Provide the [x, y] coordinate of the cell's center where the given text is located.  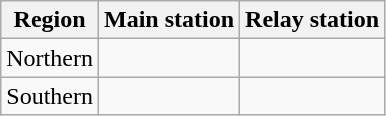
Northern [50, 58]
Southern [50, 96]
Region [50, 20]
Main station [168, 20]
Relay station [312, 20]
